Determine the [x, y] coordinate at the center of the cell enclosing the given text.  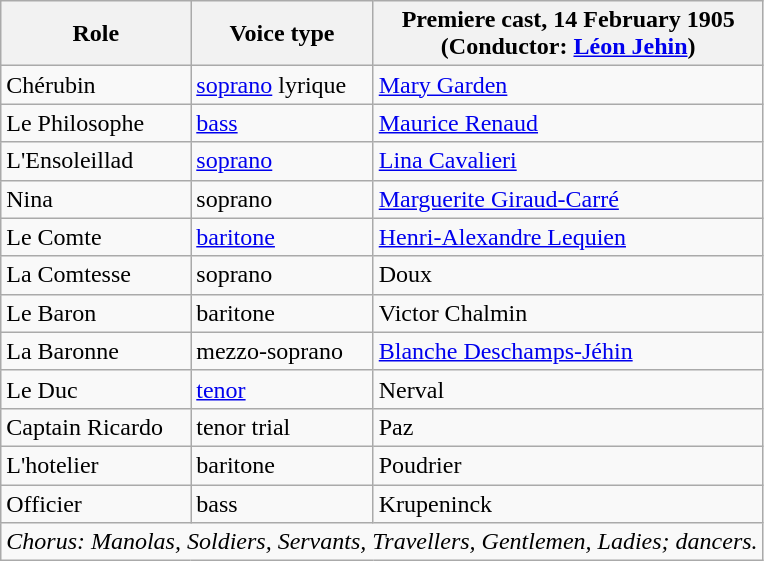
Le Philosophe [96, 123]
Krupeninck [568, 503]
L'Ensoleillad [96, 161]
Captain Ricardo [96, 427]
soprano lyrique [282, 85]
Paz [568, 427]
Marguerite Giraud-Carré [568, 199]
La Baronne [96, 351]
Nerval [568, 389]
La Comtesse [96, 275]
Le Duc [96, 389]
tenor trial [282, 427]
Poudrier [568, 465]
mezzo-soprano [282, 351]
Blanche Deschamps-Jéhin [568, 351]
Henri-Alexandre Lequien [568, 237]
Maurice Renaud [568, 123]
Le Baron [96, 313]
Premiere cast, 14 February 1905(Conductor: Léon Jehin) [568, 34]
Le Comte [96, 237]
Lina Cavalieri [568, 161]
Role [96, 34]
Nina [96, 199]
tenor [282, 389]
Victor Chalmin [568, 313]
Chorus: Manolas, Soldiers, Servants, Travellers, Gentlemen, Ladies; dancers. [382, 542]
Voice type [282, 34]
L'hotelier [96, 465]
Doux [568, 275]
Chérubin [96, 85]
Officier [96, 503]
Mary Garden [568, 85]
